Extract the [X, Y] coordinate from the center of the cell holding the provided text.  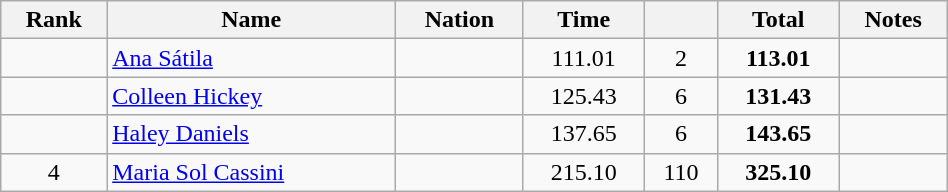
Ana Sátila [252, 58]
Colleen Hickey [252, 96]
110 [682, 172]
Name [252, 20]
215.10 [584, 172]
Notes [893, 20]
Time [584, 20]
125.43 [584, 96]
143.65 [778, 134]
Nation [460, 20]
4 [54, 172]
111.01 [584, 58]
325.10 [778, 172]
Maria Sol Cassini [252, 172]
Total [778, 20]
137.65 [584, 134]
131.43 [778, 96]
Haley Daniels [252, 134]
2 [682, 58]
Rank [54, 20]
113.01 [778, 58]
